Pinpoint the cell where the given text exists, returning its (x, y) midpoint coordinate. 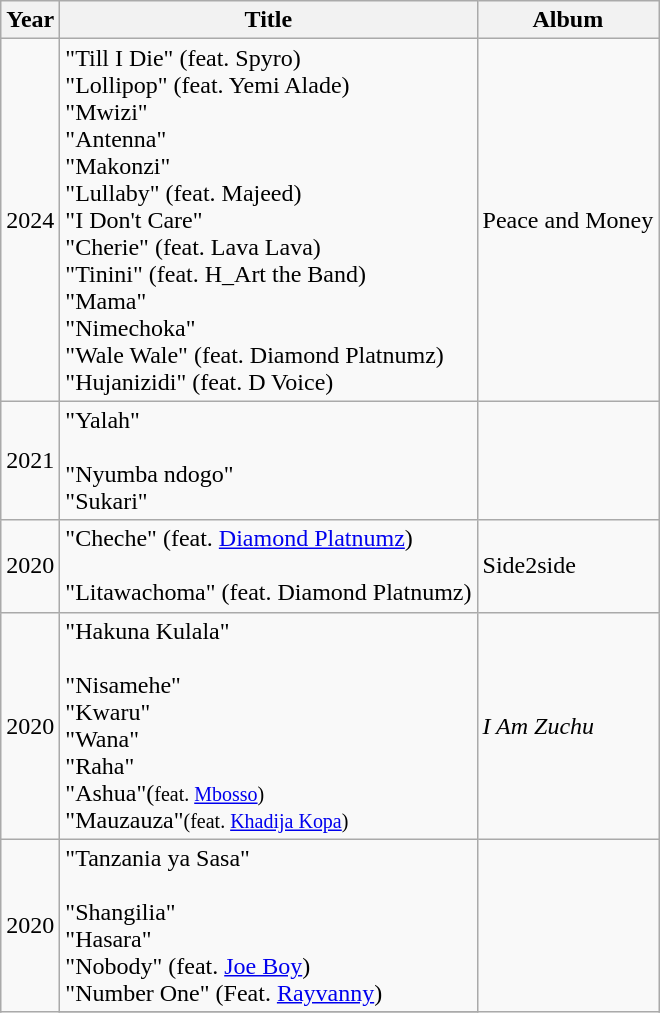
Side2side (568, 566)
Year (30, 20)
"Cheche" (feat. Diamond Platnumz)"Litawachoma" (feat. Diamond Platnumz) (268, 566)
Album (568, 20)
"Yalah""Nyumba ndogo" "Sukari" (268, 460)
2021 (30, 460)
I Am Zuchu (568, 726)
Title (268, 20)
2024 (30, 220)
"Tanzania ya Sasa""Shangilia" "Hasara" "Nobody" (feat. Joe Boy) "Number One" (Feat. Rayvanny) (268, 926)
Peace and Money (568, 220)
"Hakuna Kulala""Nisamehe" "Kwaru" "Wana" "Raha" "Ashua"(feat. Mbosso) "Mauzauza"(feat. Khadija Kopa) (268, 726)
